Search for the cell housing the specified text and yield its (x, y) center coordinate. 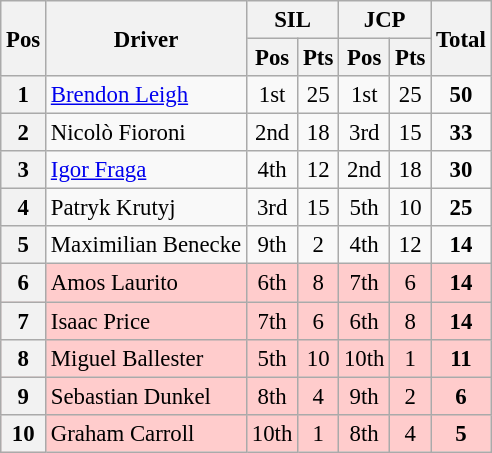
50 (461, 95)
33 (461, 133)
Graham Carroll (146, 433)
30 (461, 170)
Miguel Ballester (146, 358)
Igor Fraga (146, 170)
Brendon Leigh (146, 95)
Total (461, 38)
Amos Laurito (146, 283)
3 (24, 170)
11 (461, 358)
Isaac Price (146, 321)
Patryk Krutyj (146, 208)
Nicolò Fioroni (146, 133)
Driver (146, 38)
7 (24, 321)
Maximilian Benecke (146, 245)
9 (24, 396)
Sebastian Dunkel (146, 396)
SIL (293, 20)
JCP (385, 20)
